Return the (x, y) coordinate for the center point of the cell that contains the specified text.  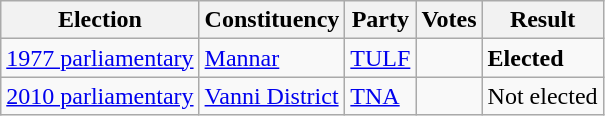
Party (380, 20)
Result (542, 20)
Vanni District (272, 96)
TNA (380, 96)
Mannar (272, 58)
Election (100, 20)
2010 parliamentary (100, 96)
Constituency (272, 20)
Not elected (542, 96)
1977 parliamentary (100, 58)
Elected (542, 58)
Votes (449, 20)
TULF (380, 58)
